Determine the (x, y) coordinate at the center of the cell enclosing the given text.  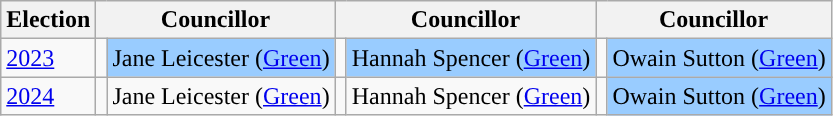
Election (48, 20)
2024 (48, 96)
2023 (48, 58)
